Capture the cell that displays the provided text and extract its [X, Y] central coordinate. 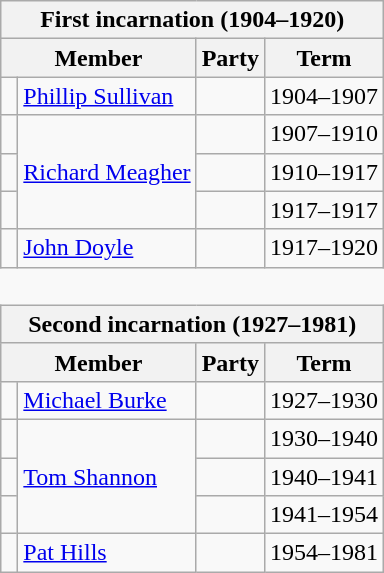
Richard Meagher [107, 172]
Michael Burke [107, 400]
Second incarnation (1927–1981) [192, 324]
1917–1917 [324, 210]
Phillip Sullivan [107, 96]
John Doyle [107, 248]
1907–1910 [324, 134]
1941–1954 [324, 515]
1910–1917 [324, 172]
1930–1940 [324, 438]
Pat Hills [107, 553]
1954–1981 [324, 553]
1917–1920 [324, 248]
1940–1941 [324, 477]
1904–1907 [324, 96]
Tom Shannon [107, 476]
1927–1930 [324, 400]
First incarnation (1904–1920) [192, 20]
